Capture the cell that displays the provided text and extract its (x, y) central coordinate. 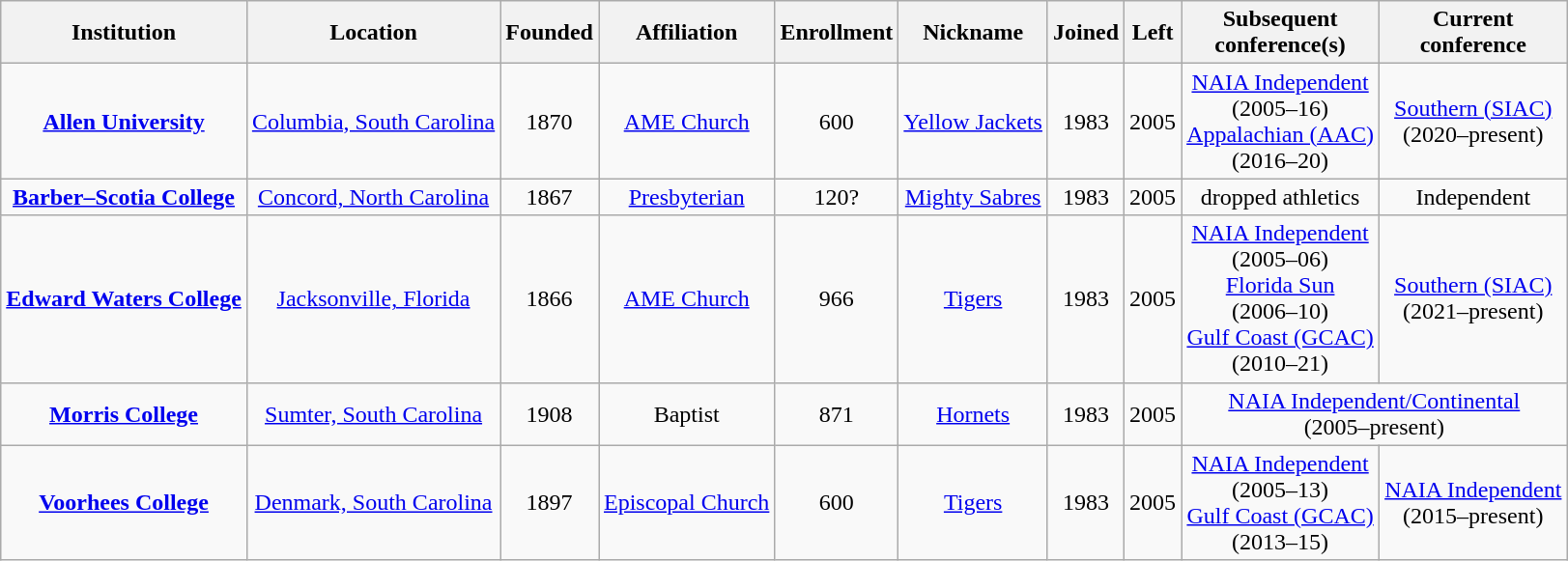
Founded (550, 33)
Joined (1086, 33)
Southern (SIAC)(2020–present) (1473, 122)
1870 (550, 122)
Allen University (124, 122)
dropped athletics (1281, 197)
NAIA Independent(2005–16)Appalachian (AAC)(2016–20) (1281, 122)
Jacksonville, Florida (373, 299)
Yellow Jackets (974, 122)
Enrollment (837, 33)
Edward Waters College (124, 299)
NAIA Independent(2005–13)Gulf Coast (GCAC)(2013–15) (1281, 502)
871 (837, 413)
Hornets (974, 413)
Subsequentconference(s) (1281, 33)
Institution (124, 33)
1866 (550, 299)
Independent (1473, 197)
Voorhees College (124, 502)
1908 (550, 413)
Affiliation (687, 33)
NAIA Independent/Continental(2005–present) (1374, 413)
966 (837, 299)
Concord, North Carolina (373, 197)
NAIA Independent(2005–06)Florida Sun(2006–10)Gulf Coast (GCAC)(2010–21) (1281, 299)
Denmark, South Carolina (373, 502)
1867 (550, 197)
Nickname (974, 33)
Location (373, 33)
1897 (550, 502)
Barber–Scotia College (124, 197)
120? (837, 197)
NAIA Independent(2015–present) (1473, 502)
Southern (SIAC)(2021–present) (1473, 299)
Mighty Sabres (974, 197)
Left (1154, 33)
Sumter, South Carolina (373, 413)
Episcopal Church (687, 502)
Currentconference (1473, 33)
Baptist (687, 413)
Presbyterian (687, 197)
Morris College (124, 413)
Columbia, South Carolina (373, 122)
